Search for the cell housing the specified text and yield its (x, y) center coordinate. 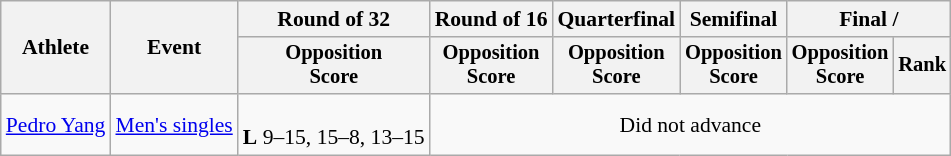
Quarterfinal (617, 19)
Did not advance (690, 124)
Round of 16 (492, 19)
Men's singles (174, 124)
L 9–15, 15–8, 13–15 (334, 124)
Round of 32 (334, 19)
Event (174, 48)
Rank (922, 66)
Final / (869, 19)
Pedro Yang (56, 124)
Athlete (56, 48)
Semifinal (734, 19)
